Locate the cell with the specified text and output its [x, y] center coordinate. 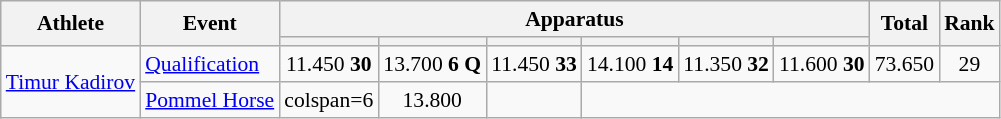
Event [210, 24]
Rank [970, 24]
11.450 33 [534, 64]
11.450 30 [328, 64]
11.350 32 [726, 64]
13.800 [432, 100]
Athlete [70, 24]
11.600 30 [822, 64]
colspan=6 [328, 100]
Apparatus [574, 19]
13.700 6 Q [432, 64]
Total [904, 24]
Pommel Horse [210, 100]
29 [970, 64]
Qualification [210, 64]
73.650 [904, 64]
14.100 14 [630, 64]
Timur Kadirov [70, 82]
